Find where the given text appears and provide that cell's center as [x, y] coordinate. 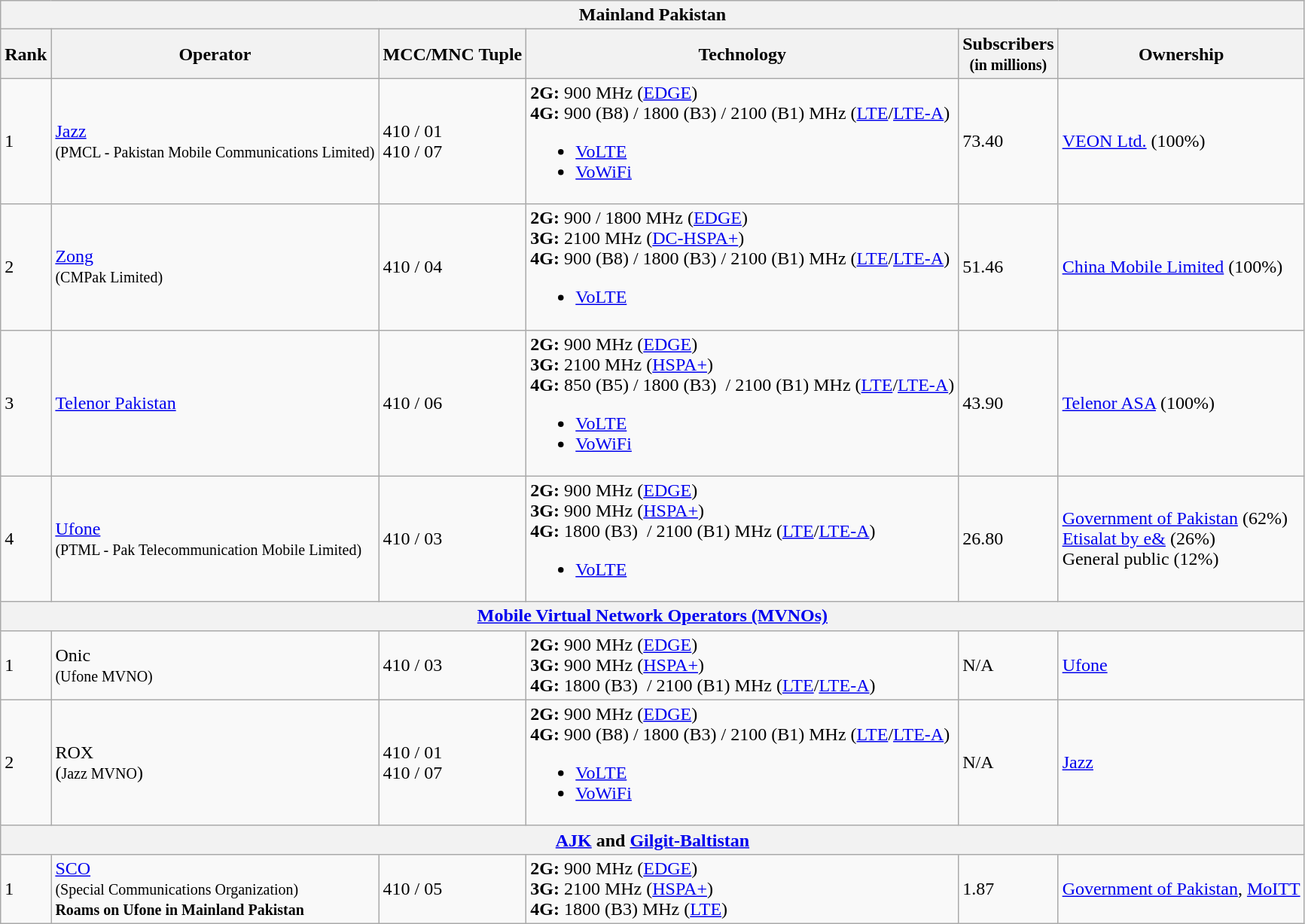
Jazz(PMCL - Pakistan Mobile Communications Limited) [215, 142]
51.46 [1008, 267]
2G: 900 / 1800 MHz (EDGE)3G: 2100 MHz (DC-HSPA+)4G: 900 (B8) / 1800 (B3) / 2100 (B1) MHz (LTE/LTE-A)VoLTE [742, 267]
1.87 [1008, 889]
SCO(Special Communications Organization)Roams on Ufone in Mainland Pakistan [215, 889]
2G: 900 MHz (EDGE)3G: 900 MHz (HSPA+)4G: 1800 (B3) / 2100 (B1) MHz (LTE/LTE-A) [742, 665]
410 / 05 [453, 889]
2G: 900 MHz (EDGE)3G: 2100 MHz (HSPA+)4G: 1800 (B3) MHz (LTE) [742, 889]
2G: 900 MHz (EDGE)3G: 2100 MHz (HSPA+)4G: 850 (B5) / 1800 (B3) / 2100 (B1) MHz (LTE/LTE-A)VoLTEVoWiFi [742, 403]
410 / 06 [453, 403]
Ownership [1181, 54]
Mobile Virtual Network Operators (MVNOs) [652, 616]
410 / 04 [453, 267]
Mainland Pakistan [652, 15]
China Mobile Limited (100%) [1181, 267]
AJK and Gilgit-Baltistan [652, 840]
4 [26, 539]
43.90 [1008, 403]
Rank [26, 54]
Zong(CMPak Limited) [215, 267]
73.40 [1008, 142]
2G: 900 MHz (EDGE)3G: 900 MHz (HSPA+)4G: 1800 (B3) / 2100 (B1) MHz (LTE/LTE-A)VoLTE [742, 539]
Telenor Pakistan [215, 403]
Operator [215, 54]
Ufone [1181, 665]
MCC/MNC Tuple [453, 54]
Subscribers(in millions) [1008, 54]
Telenor ASA (100%) [1181, 403]
Ufone(PTML - Pak Telecommunication Mobile Limited) [215, 539]
VEON Ltd. (100%) [1181, 142]
Government of Pakistan, MoITT [1181, 889]
Government of Pakistan (62%)Etisalat by e& (26%)General public (12%) [1181, 539]
3 [26, 403]
Technology [742, 54]
26.80 [1008, 539]
Jazz [1181, 762]
Onic(Ufone MVNO) [215, 665]
ROX(Jazz MVNO) [215, 762]
